Return the (X, Y) coordinate for the center point of the cell that contains the specified text.  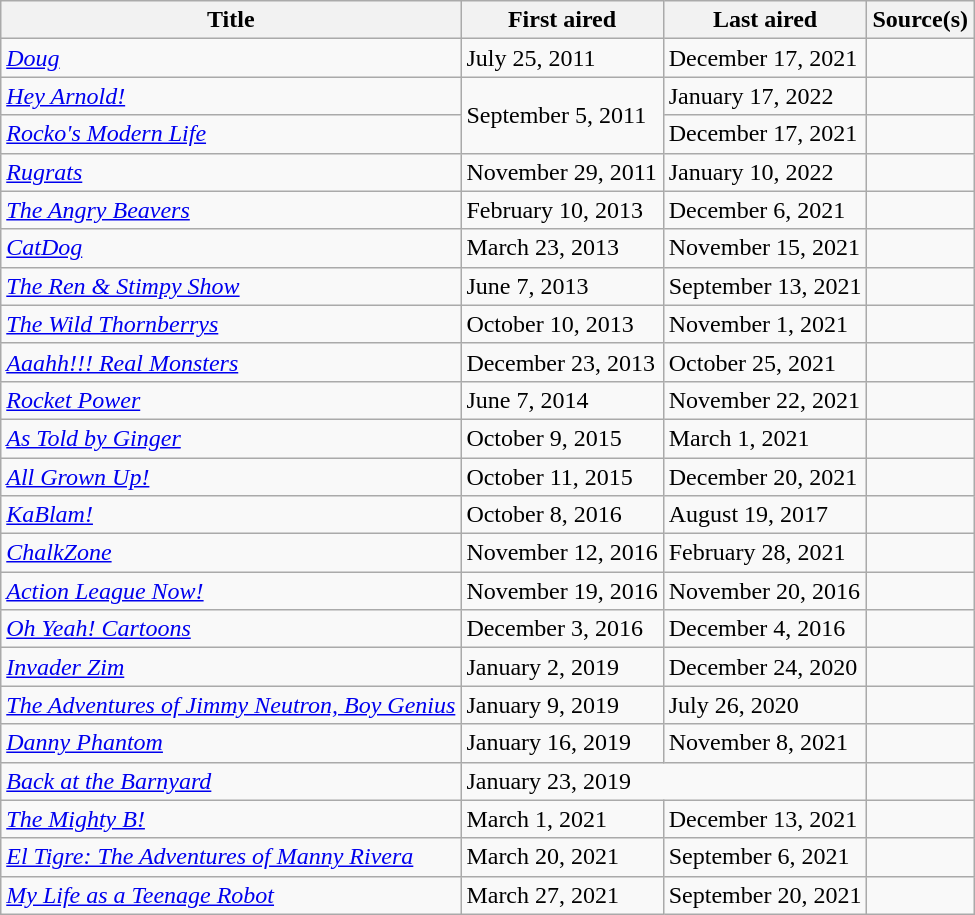
My Life as a Teenage Robot (231, 895)
December 13, 2021 (765, 819)
Rocko's Modern Life (231, 134)
The Ren & Stimpy Show (231, 286)
Back at the Barnyard (231, 781)
December 24, 2020 (765, 667)
Title (231, 20)
CatDog (231, 248)
September 5, 2011 (562, 115)
August 19, 2017 (765, 515)
November 22, 2021 (765, 400)
Hey Arnold! (231, 96)
November 1, 2021 (765, 324)
November 8, 2021 (765, 743)
January 17, 2022 (765, 96)
January 16, 2019 (562, 743)
Rocket Power (231, 400)
March 27, 2021 (562, 895)
First aired (562, 20)
Danny Phantom (231, 743)
KaBlam! (231, 515)
September 20, 2021 (765, 895)
March 23, 2013 (562, 248)
January 9, 2019 (562, 705)
All Grown Up! (231, 477)
January 23, 2019 (664, 781)
November 20, 2016 (765, 591)
The Mighty B! (231, 819)
March 20, 2021 (562, 857)
Source(s) (920, 20)
El Tigre: The Adventures of Manny Rivera (231, 857)
October 25, 2021 (765, 362)
February 28, 2021 (765, 553)
Last aired (765, 20)
The Angry Beavers (231, 210)
December 20, 2021 (765, 477)
Oh Yeah! Cartoons (231, 629)
June 7, 2014 (562, 400)
Invader Zim (231, 667)
November 29, 2011 (562, 172)
October 9, 2015 (562, 438)
October 8, 2016 (562, 515)
December 23, 2013 (562, 362)
January 2, 2019 (562, 667)
Aaahh!!! Real Monsters (231, 362)
September 6, 2021 (765, 857)
Rugrats (231, 172)
July 26, 2020 (765, 705)
June 7, 2013 (562, 286)
November 12, 2016 (562, 553)
Action League Now! (231, 591)
December 3, 2016 (562, 629)
December 6, 2021 (765, 210)
January 10, 2022 (765, 172)
Doug (231, 58)
November 19, 2016 (562, 591)
December 4, 2016 (765, 629)
October 10, 2013 (562, 324)
ChalkZone (231, 553)
October 11, 2015 (562, 477)
February 10, 2013 (562, 210)
September 13, 2021 (765, 286)
November 15, 2021 (765, 248)
As Told by Ginger (231, 438)
The Wild Thornberrys (231, 324)
The Adventures of Jimmy Neutron, Boy Genius (231, 705)
July 25, 2011 (562, 58)
